Return (X, Y) of the center of cell containing provided text 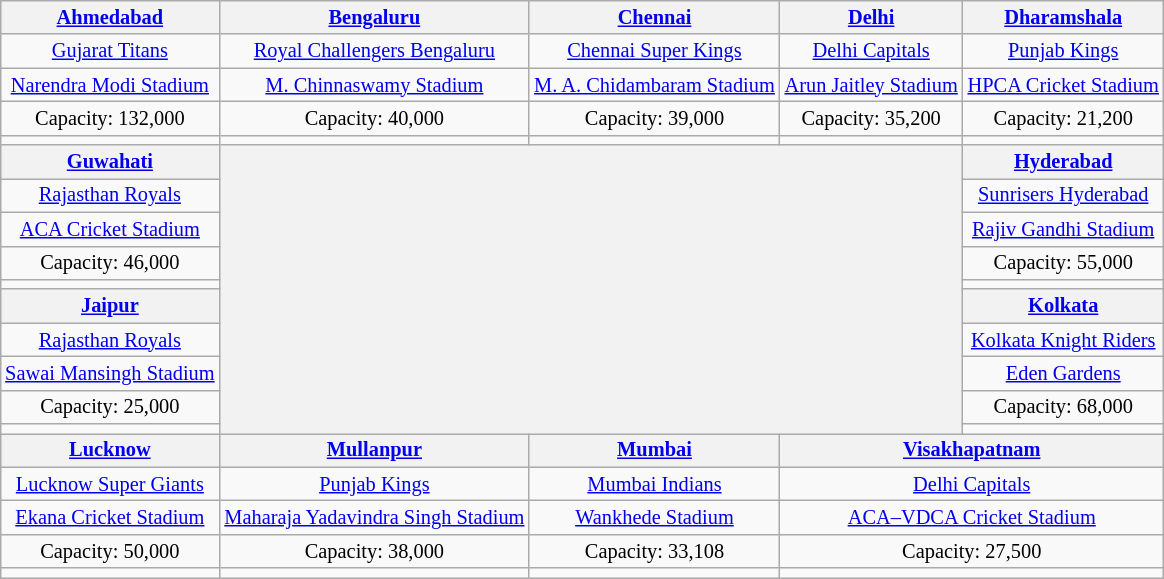
M. Chinnaswamy Stadium (374, 85)
Mullanpur (374, 451)
Gujarat Titans (110, 51)
Capacity: 132,000 (110, 119)
Delhi (872, 18)
ACA–VDCA Cricket Stadium (972, 518)
Kolkata (1064, 306)
Chennai (654, 18)
Chennai Super Kings (654, 51)
Maharaja Yadavindra Singh Stadium (374, 518)
M. A. Chidambaram Stadium (654, 85)
Capacity: 27,500 (972, 552)
Capacity: 21,200 (1064, 119)
Capacity: 25,000 (110, 407)
Capacity: 55,000 (1064, 263)
Lucknow (110, 451)
Capacity: 38,000 (374, 552)
Bengaluru (374, 18)
Eden Gardens (1064, 374)
Ahmedabad (110, 18)
Capacity: 39,000 (654, 119)
Royal Challengers Bengaluru (374, 51)
Sawai Mansingh Stadium (110, 374)
Arun Jaitley Stadium (872, 85)
ACA Cricket Stadium (110, 229)
Ekana Cricket Stadium (110, 518)
Capacity: 46,000 (110, 263)
Lucknow Super Giants (110, 484)
Rajiv Gandhi Stadium (1064, 229)
Guwahati (110, 162)
Sunrisers Hyderabad (1064, 196)
Mumbai (654, 451)
Capacity: 40,000 (374, 119)
HPCA Cricket Stadium (1064, 85)
Dharamshala (1064, 18)
Capacity: 68,000 (1064, 407)
Jaipur (110, 306)
Hyderabad (1064, 162)
Wankhede Stadium (654, 518)
Mumbai Indians (654, 484)
Kolkata Knight Riders (1064, 340)
Capacity: 33,108 (654, 552)
Narendra Modi Stadium (110, 85)
Visakhapatnam (972, 451)
Capacity: 50,000 (110, 552)
Capacity: 35,200 (872, 119)
